Detect which cell encompasses the target text, then output its (x, y) center coordinate. 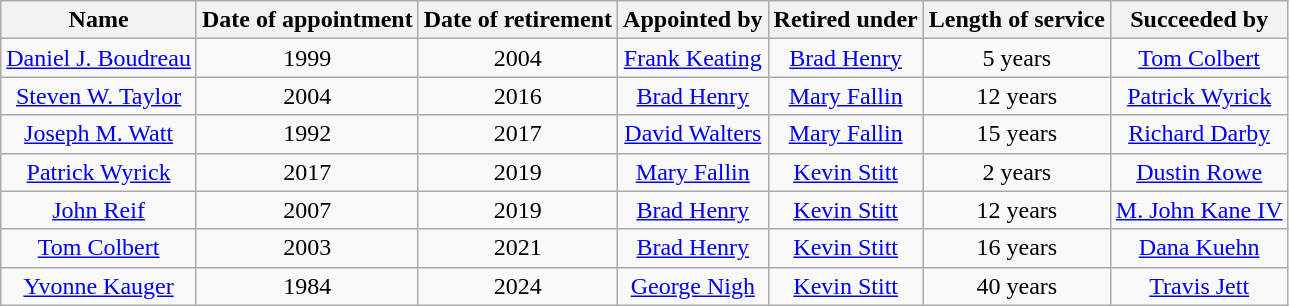
2021 (518, 248)
2024 (518, 286)
16 years (1016, 248)
Dustin Rowe (1199, 172)
Date of appointment (307, 20)
Succeeded by (1199, 20)
Richard Darby (1199, 134)
1992 (307, 134)
2007 (307, 210)
David Walters (693, 134)
2003 (307, 248)
Frank Keating (693, 58)
Joseph M. Watt (99, 134)
Daniel J. Boudreau (99, 58)
Name (99, 20)
M. John Kane IV (1199, 210)
40 years (1016, 286)
Date of retirement (518, 20)
Dana Kuehn (1199, 248)
5 years (1016, 58)
1984 (307, 286)
1999 (307, 58)
George Nigh (693, 286)
Yvonne Kauger (99, 286)
John Reif (99, 210)
Retired under (846, 20)
2016 (518, 96)
Length of service (1016, 20)
Appointed by (693, 20)
15 years (1016, 134)
Travis Jett (1199, 286)
2 years (1016, 172)
Steven W. Taylor (99, 96)
